Identify which cell holds the provided text, then report its (x, y) central coordinate. 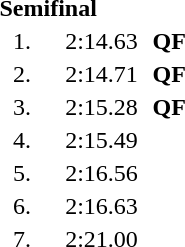
2:16.63 (102, 206)
2:14.71 (102, 74)
2:16.56 (102, 173)
2:15.28 (102, 107)
2:15.49 (102, 140)
2:14.63 (102, 41)
